Detect which cell encompasses the target text, then output its (X, Y) center coordinate. 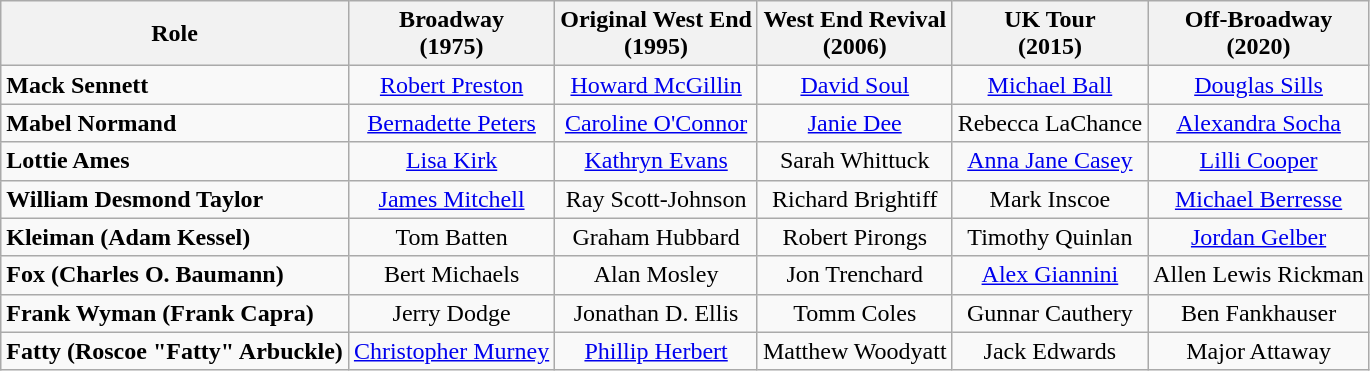
Bert Michaels (451, 275)
Janie Dee (854, 123)
Richard Brightiff (854, 199)
Howard McGillin (656, 85)
Alexandra Socha (1259, 123)
UK Tour(2015) (1050, 34)
Alan Mosley (656, 275)
Broadway(1975) (451, 34)
David Soul (854, 85)
Major Attaway (1259, 351)
Gunnar Cauthery (1050, 313)
Timothy Quinlan (1050, 237)
Christopher Murney (451, 351)
Lisa Kirk (451, 161)
Robert Pirongs (854, 237)
Robert Preston (451, 85)
Graham Hubbard (656, 237)
Douglas Sills (1259, 85)
Michael Ball (1050, 85)
Fatty (Roscoe "Fatty" Arbuckle) (175, 351)
Rebecca LaChance (1050, 123)
Alex Giannini (1050, 275)
Bernadette Peters (451, 123)
Mark Inscoe (1050, 199)
Anna Jane Casey (1050, 161)
Jon Trenchard (854, 275)
Lilli Cooper (1259, 161)
Kathryn Evans (656, 161)
Allen Lewis Rickman (1259, 275)
Frank Wyman (Frank Capra) (175, 313)
Jerry Dodge (451, 313)
Phillip Herbert (656, 351)
Sarah Whittuck (854, 161)
Ben Fankhauser (1259, 313)
Original West End(1995) (656, 34)
Matthew Woodyatt (854, 351)
Ray Scott-Johnson (656, 199)
William Desmond Taylor (175, 199)
West End Revival(2006) (854, 34)
Fox (Charles O. Baumann) (175, 275)
Tomm Coles (854, 313)
Mabel Normand (175, 123)
Mack Sennett (175, 85)
Role (175, 34)
Jack Edwards (1050, 351)
Tom Batten (451, 237)
Off-Broadway(2020) (1259, 34)
Jonathan D. Ellis (656, 313)
Michael Berresse (1259, 199)
Lottie Ames (175, 161)
James Mitchell (451, 199)
Jordan Gelber (1259, 237)
Kleiman (Adam Kessel) (175, 237)
Caroline O'Connor (656, 123)
